Find where the given text appears and provide that cell's center as [X, Y] coordinate. 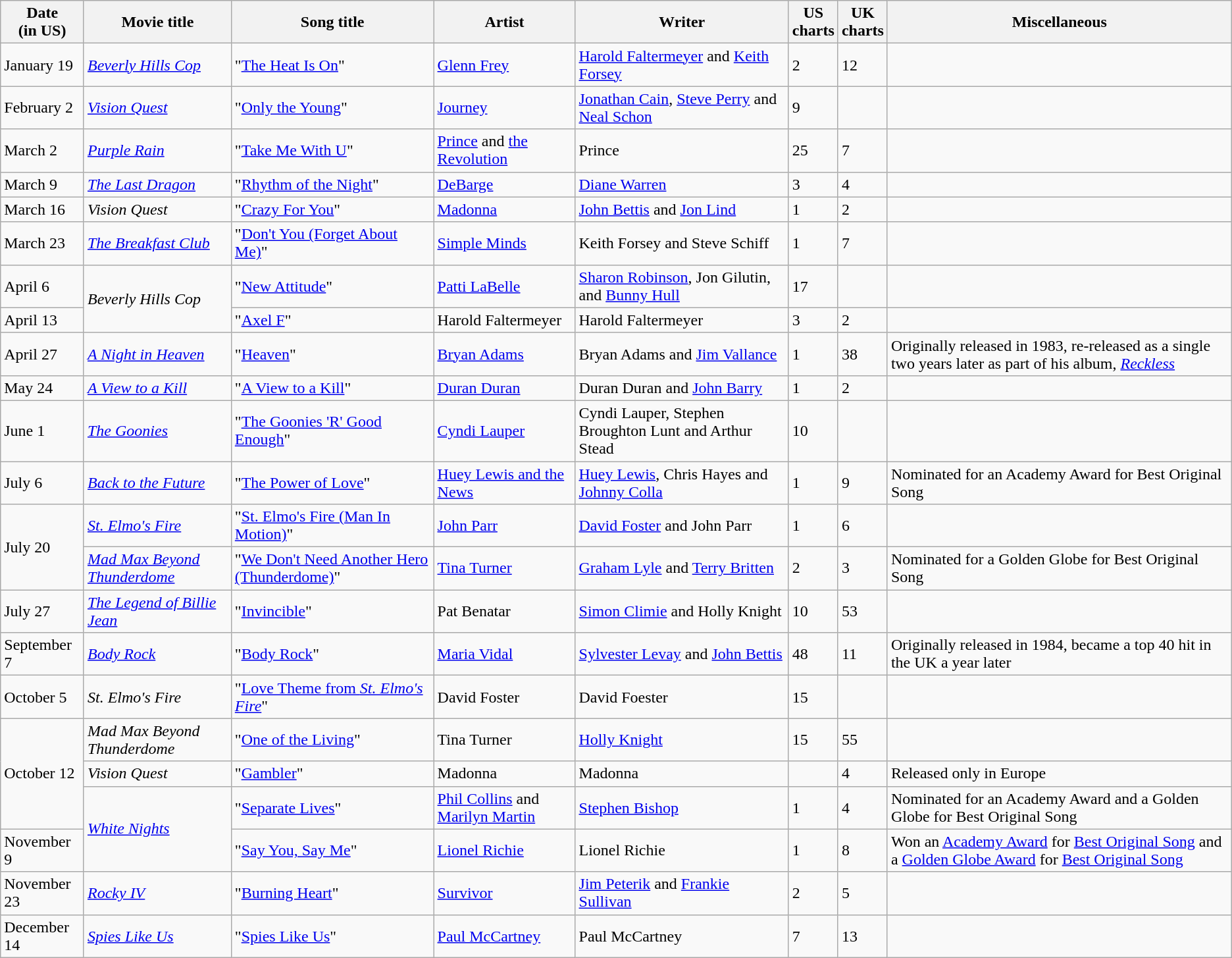
October 12 [42, 774]
53 [862, 611]
Prince and the Revolution [504, 150]
Date(in US) [42, 22]
12 [862, 65]
"Body Rock" [332, 654]
Nominated for an Academy Award for Best Original Song [1060, 482]
A Night in Heaven [157, 354]
Huey Lewis, Chris Hayes and Johnny Colla [682, 482]
"Burning Heart" [332, 893]
Glenn Frey [504, 65]
Song title [332, 22]
Originally released in 1984, became a top 40 hit in the UK a year later [1060, 654]
Body Rock [157, 654]
"Separate Lives" [332, 807]
A View to a Kill [157, 388]
"The Heat Is On" [332, 65]
Graham Lyle and Terry Britten [682, 569]
Movie title [157, 22]
March 23 [42, 244]
November 23 [42, 893]
July 27 [42, 611]
Released only in Europe [1060, 774]
April 6 [42, 286]
Duran Duran [504, 388]
Purple Rain [157, 150]
September 7 [42, 654]
5 [862, 893]
"Heaven" [332, 354]
Maria Vidal [504, 654]
Holly Knight [682, 740]
"Invincible" [332, 611]
"The Goonies 'R' Good Enough" [332, 431]
"St. Elmo's Fire (Man In Motion)" [332, 525]
Bryan Adams [504, 354]
The Legend of Billie Jean [157, 611]
Spies Like Us [157, 936]
8 [862, 851]
Stephen Bishop [682, 807]
Rocky IV [157, 893]
"Axel F" [332, 320]
Won an Academy Award for Best Original Song and a Golden Globe Award for Best Original Song [1060, 851]
Simon Climie and Holly Knight [682, 611]
February 2 [42, 108]
Keith Forsey and Steve Schiff [682, 244]
11 [862, 654]
Survivor [504, 893]
January 19 [42, 65]
US charts [813, 22]
Prince [682, 150]
13 [862, 936]
"Say You, Say Me" [332, 851]
38 [862, 354]
Nominated for an Academy Award and a Golden Globe for Best Original Song [1060, 807]
"Rhythm of the Night" [332, 184]
John Bettis and Jon Lind [682, 209]
Cyndi Lauper [504, 431]
Originally released in 1983, re-released as a single two years later as part of his album, Reckless [1060, 354]
June 1 [42, 431]
John Parr [504, 525]
Artist [504, 22]
Bryan Adams and Jim Vallance [682, 354]
"Only the Young" [332, 108]
Jim Peterik and Frankie Sullivan [682, 893]
November 9 [42, 851]
Huey Lewis and the News [504, 482]
Simple Minds [504, 244]
Patti LaBelle [504, 286]
Sylvester Levay and John Bettis [682, 654]
Pat Benatar [504, 611]
May 24 [42, 388]
December 14 [42, 936]
"Crazy For You" [332, 209]
17 [813, 286]
The Last Dragon [157, 184]
Diane Warren [682, 184]
April 27 [42, 354]
25 [813, 150]
March 9 [42, 184]
Nominated for a Golden Globe for Best Original Song [1060, 569]
Cyndi Lauper, Stephen Broughton Lunt and Arthur Stead [682, 431]
July 20 [42, 547]
55 [862, 740]
The Goonies [157, 431]
Jonathan Cain, Steve Perry and Neal Schon [682, 108]
Miscellaneous [1060, 22]
"New Attitude" [332, 286]
"Gambler" [332, 774]
"One of the Living" [332, 740]
DeBarge [504, 184]
6 [862, 525]
"A View to a Kill" [332, 388]
Sharon Robinson, Jon Gilutin, and Bunny Hull [682, 286]
"We Don't Need Another Hero (Thunderdome)" [332, 569]
48 [813, 654]
UKcharts [862, 22]
March 16 [42, 209]
April 13 [42, 320]
"Love Theme from St. Elmo's Fire" [332, 697]
Harold Faltermeyer and Keith Forsey [682, 65]
"Don't You (Forget About Me)" [332, 244]
March 2 [42, 150]
The Breakfast Club [157, 244]
July 6 [42, 482]
"The Power of Love" [332, 482]
Writer [682, 22]
David Foster and John Parr [682, 525]
Journey [504, 108]
October 5 [42, 697]
Back to the Future [157, 482]
Duran Duran and John Barry [682, 388]
David Foester [682, 697]
Phil Collins and Marilyn Martin [504, 807]
David Foster [504, 697]
"Take Me With U" [332, 150]
White Nights [157, 829]
"Spies Like Us" [332, 936]
